Find where the given text appears and provide that cell's center as (X, Y) coordinate. 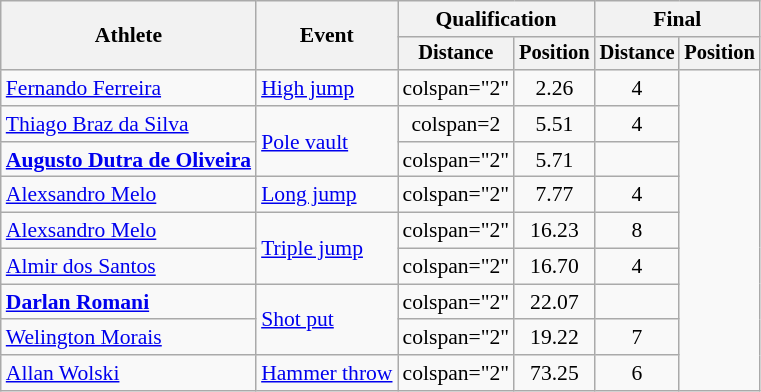
Darlan Romani (128, 302)
Fernando Ferreira (128, 88)
Augusto Dutra de Oliveira (128, 160)
Athlete (128, 36)
16.70 (554, 267)
5.71 (554, 160)
5.51 (554, 124)
Triple jump (326, 248)
8 (638, 231)
22.07 (554, 302)
Shot put (326, 320)
Hammer throw (326, 373)
Event (326, 36)
Qualification (496, 19)
Pole vault (326, 142)
Final (678, 19)
Thiago Braz da Silva (128, 124)
Long jump (326, 195)
Almir dos Santos (128, 267)
7.77 (554, 195)
73.25 (554, 373)
High jump (326, 88)
19.22 (554, 338)
7 (638, 338)
Welington Morais (128, 338)
16.23 (554, 231)
Allan Wolski (128, 373)
2.26 (554, 88)
colspan=2 (456, 124)
6 (638, 373)
